Extract the [X, Y] coordinate from the center of the cell holding the provided text.  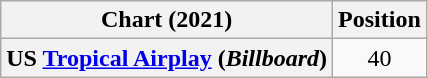
US Tropical Airplay (Billboard) [167, 58]
40 [380, 58]
Chart (2021) [167, 20]
Position [380, 20]
